Return (x, y) of the center of cell containing provided text 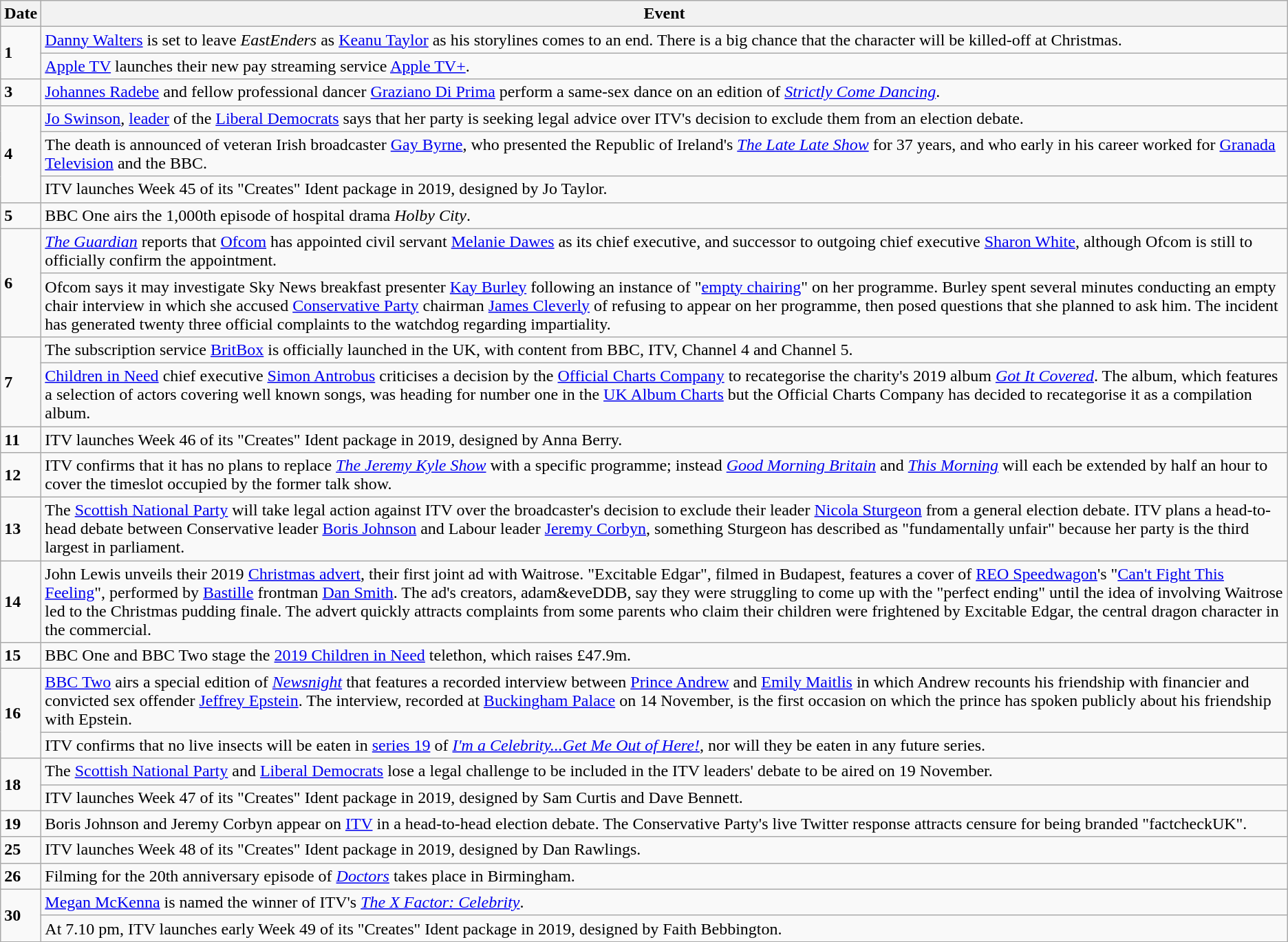
ITV launches Week 46 of its "Creates" Ident package in 2019, designed by Anna Berry. (665, 440)
The subscription service BritBox is officially launched in the UK, with content from BBC, ITV, Channel 4 and Channel 5. (665, 350)
BBC One and BBC Two stage the 2019 Children in Need telethon, which raises £47.9m. (665, 656)
Event (665, 14)
25 (21, 850)
7 (21, 381)
Megan McKenna is named the winner of ITV's The X Factor: Celebrity. (665, 902)
At 7.10 pm, ITV launches early Week 49 of its "Creates" Ident package in 2019, designed by Faith Bebbington. (665, 928)
14 (21, 601)
12 (21, 475)
16 (21, 714)
18 (21, 784)
4 (21, 154)
BBC One airs the 1,000th episode of hospital drama Holby City. (665, 215)
3 (21, 92)
30 (21, 915)
Filming for the 20th anniversary episode of Doctors takes place in Birmingham. (665, 876)
5 (21, 215)
Jo Swinson, leader of the Liberal Democrats says that her party is seeking legal advice over ITV's decision to exclude them from an election debate. (665, 118)
1 (21, 53)
19 (21, 824)
26 (21, 876)
ITV launches Week 45 of its "Creates" Ident package in 2019, designed by Jo Taylor. (665, 189)
11 (21, 440)
6 (21, 282)
Johannes Radebe and fellow professional dancer Graziano Di Prima perform a same-sex dance on an edition of Strictly Come Dancing. (665, 92)
The Scottish National Party and Liberal Democrats lose a legal challenge to be included in the ITV leaders' debate to be aired on 19 November. (665, 771)
Apple TV launches their new pay streaming service Apple TV+. (665, 66)
ITV confirms that no live insects will be eaten in series 19 of I'm a Celebrity...Get Me Out of Here!, nor will they be eaten in any future series. (665, 745)
Date (21, 14)
15 (21, 656)
ITV launches Week 47 of its "Creates" Ident package in 2019, designed by Sam Curtis and Dave Bennett. (665, 798)
13 (21, 529)
ITV launches Week 48 of its "Creates" Ident package in 2019, designed by Dan Rawlings. (665, 850)
